Pinpoint the cell where the given text exists, returning its (x, y) midpoint coordinate. 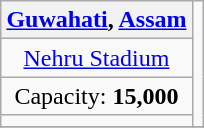
Guwahati, Assam (96, 20)
Nehru Stadium (96, 58)
Capacity: 15,000 (96, 96)
